Return the (x, y) coordinate for the center point of the cell that contains the specified text.  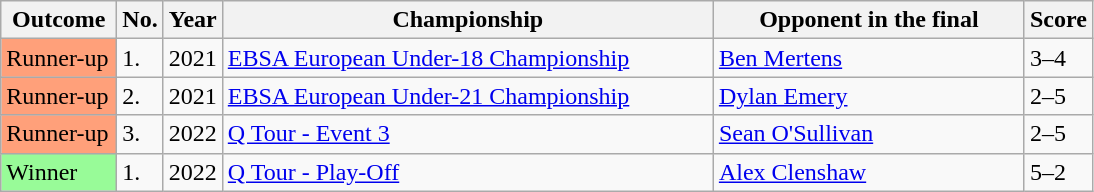
Q Tour - Play-Off (468, 172)
3–4 (1058, 58)
5–2 (1058, 172)
No. (140, 20)
Winner (59, 172)
2. (140, 96)
Opponent in the final (868, 20)
EBSA European Under-21 Championship (468, 96)
Ben Mertens (868, 58)
Alex Clenshaw (868, 172)
Year (192, 20)
Sean O'Sullivan (868, 134)
Score (1058, 20)
Outcome (59, 20)
Championship (468, 20)
Dylan Emery (868, 96)
3. (140, 134)
Q Tour - Event 3 (468, 134)
EBSA European Under-18 Championship (468, 58)
